Extract the (X, Y) coordinate from the center of the cell holding the provided text.  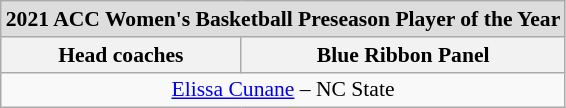
Elissa Cunane – NC State (284, 90)
2021 ACC Women's Basketball Preseason Player of the Year (284, 19)
Blue Ribbon Panel (403, 55)
Head coaches (121, 55)
